Locate the cell with the specified text and output its (X, Y) center coordinate. 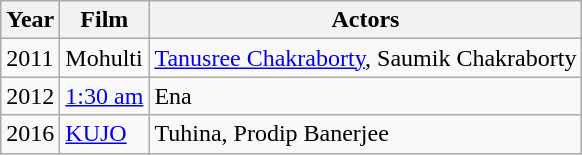
2016 (30, 134)
Tuhina, Prodip Banerjee (366, 134)
Actors (366, 20)
Ena (366, 96)
Tanusree Chakraborty, Saumik Chakraborty (366, 58)
Mohulti (104, 58)
Year (30, 20)
1:30 am (104, 96)
KUJO (104, 134)
Film (104, 20)
2011 (30, 58)
2012 (30, 96)
